Search for the cell housing the specified text and yield its (X, Y) center coordinate. 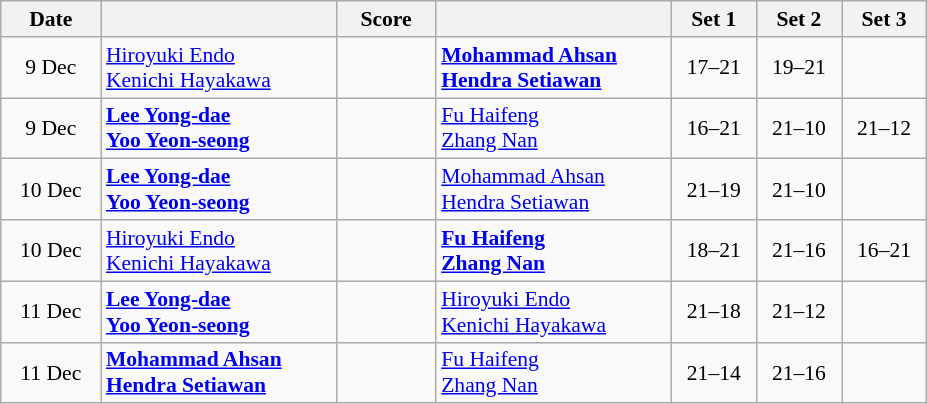
21–19 (714, 190)
18–21 (714, 250)
Set 3 (884, 19)
17–21 (714, 68)
19–21 (798, 68)
Set 1 (714, 19)
Score (386, 19)
Date (51, 19)
21–14 (714, 372)
Set 2 (798, 19)
21–18 (714, 312)
